Find where the given text appears and provide that cell's center as (X, Y) coordinate. 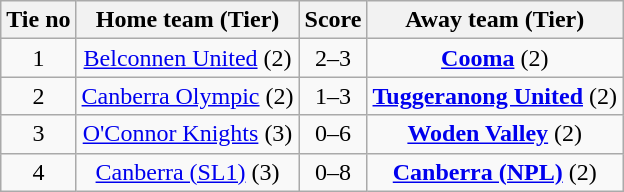
Score (333, 20)
Home team (Tier) (188, 20)
2 (38, 96)
1–3 (333, 96)
Tuggeranong United (2) (495, 96)
O'Connor Knights (3) (188, 134)
Cooma (2) (495, 58)
Canberra (SL1) (3) (188, 172)
Tie no (38, 20)
0–8 (333, 172)
Canberra (NPL) (2) (495, 172)
3 (38, 134)
Woden Valley (2) (495, 134)
1 (38, 58)
Belconnen United (2) (188, 58)
Canberra Olympic (2) (188, 96)
2–3 (333, 58)
Away team (Tier) (495, 20)
4 (38, 172)
0–6 (333, 134)
